Return [X, Y] of the center of cell containing provided text 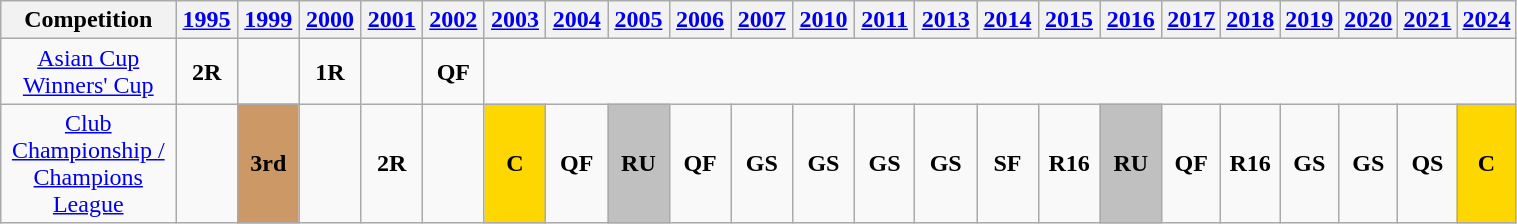
2016 [1131, 20]
2002 [453, 20]
2003 [515, 20]
2020 [1368, 20]
2001 [392, 20]
2013 [946, 20]
Competition [88, 20]
2015 [1069, 20]
2000 [330, 20]
2004 [577, 20]
QS [1428, 164]
2006 [700, 20]
Club Championship / Champions League [88, 164]
2021 [1428, 20]
1995 [207, 20]
2011 [884, 20]
2010 [824, 20]
Asian Cup Winners' Cup [88, 72]
2019 [1310, 20]
2017 [1192, 20]
SF [1008, 164]
1999 [268, 20]
2024 [1486, 20]
2007 [762, 20]
3rd [268, 164]
2018 [1250, 20]
2014 [1008, 20]
2005 [639, 20]
1R [330, 72]
